Identify which cell holds the provided text, then report its [x, y] central coordinate. 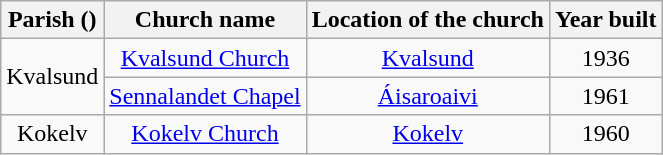
Kvalsund Church [205, 58]
1960 [606, 134]
Kokelv Church [205, 134]
Áisaroaivi [428, 96]
Church name [205, 20]
1961 [606, 96]
Sennalandet Chapel [205, 96]
1936 [606, 58]
Year built [606, 20]
Parish () [52, 20]
Location of the church [428, 20]
